Determine the (X, Y) coordinate at the center of the cell enclosing the given text.  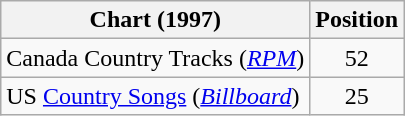
Canada Country Tracks (RPM) (156, 58)
Position (357, 20)
52 (357, 58)
25 (357, 96)
US Country Songs (Billboard) (156, 96)
Chart (1997) (156, 20)
